Identify which cell holds the provided text, then report its (x, y) central coordinate. 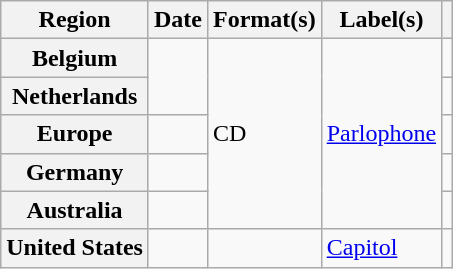
Format(s) (265, 20)
Europe (75, 134)
Germany (75, 172)
Australia (75, 210)
Label(s) (381, 20)
CD (265, 134)
Parlophone (381, 134)
Capitol (381, 248)
Belgium (75, 58)
Date (178, 20)
Region (75, 20)
United States (75, 248)
Netherlands (75, 96)
